Extract the (x, y) coordinate from the center of the cell holding the provided text.  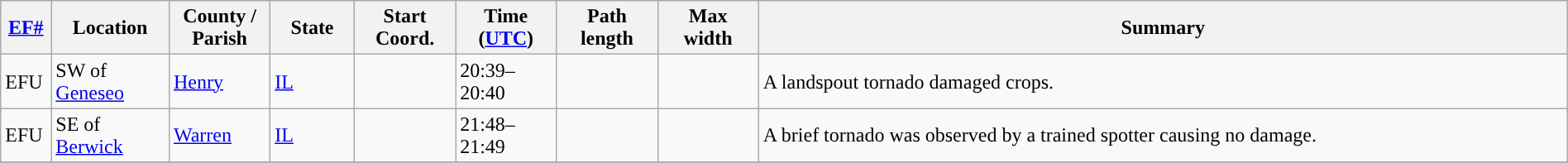
20:39–20:40 (506, 81)
21:48–21:49 (506, 136)
SW of Geneseo (111, 81)
County / Parish (219, 28)
Warren (219, 136)
Time (UTC) (506, 28)
State (313, 28)
Path length (607, 28)
A brief tornado was observed by a trained spotter causing no damage. (1163, 136)
Location (111, 28)
Max width (708, 28)
Henry (219, 81)
A landspout tornado damaged crops. (1163, 81)
Start Coord. (404, 28)
EF# (26, 28)
SE of Berwick (111, 136)
Summary (1163, 28)
